For the text-containing cell, return its midpoint in [X, Y] coordinate format. 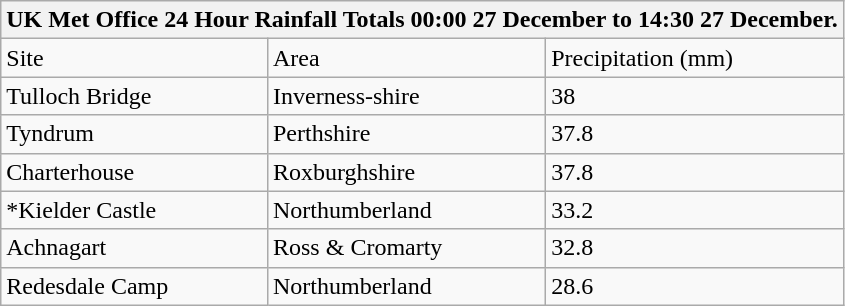
UK Met Office 24 Hour Rainfall Totals 00:00 27 December to 14:30 27 December. [422, 20]
Roxburghshire [406, 172]
Tulloch Bridge [134, 96]
33.2 [695, 210]
Achnagart [134, 248]
32.8 [695, 248]
Precipitation (mm) [695, 58]
Ross & Cromarty [406, 248]
Area [406, 58]
38 [695, 96]
Redesdale Camp [134, 286]
28.6 [695, 286]
Site [134, 58]
Tyndrum [134, 134]
*Kielder Castle [134, 210]
Perthshire [406, 134]
Charterhouse [134, 172]
Inverness-shire [406, 96]
